Capture the cell that displays the provided text and extract its (X, Y) central coordinate. 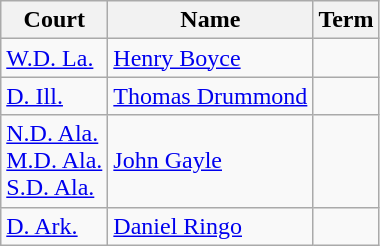
Daniel Ringo (210, 226)
Thomas Drummond (210, 96)
Henry Boyce (210, 58)
D. Ark. (54, 226)
D. Ill. (54, 96)
N.D. Ala.M.D. Ala.S.D. Ala. (54, 161)
Court (54, 20)
Name (210, 20)
Term (346, 20)
W.D. La. (54, 58)
John Gayle (210, 161)
